Return [X, Y] of the center of cell containing provided text 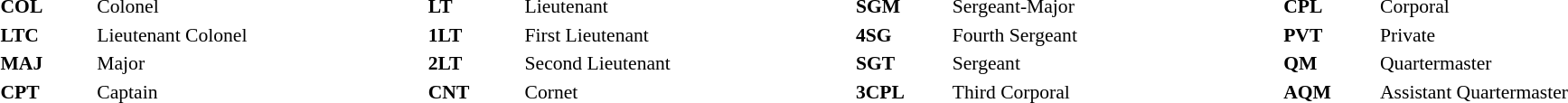
Sergeant [1115, 63]
PVT [1329, 34]
Lieutenant Colonel [260, 34]
Fourth Sergeant [1115, 34]
Major [260, 63]
1LT [474, 34]
QM [1329, 63]
First Lieutenant [687, 34]
Second Lieutenant [687, 63]
2LT [474, 63]
SGT [901, 63]
4SG [901, 34]
